Identify which cell holds the provided text, then report its (X, Y) central coordinate. 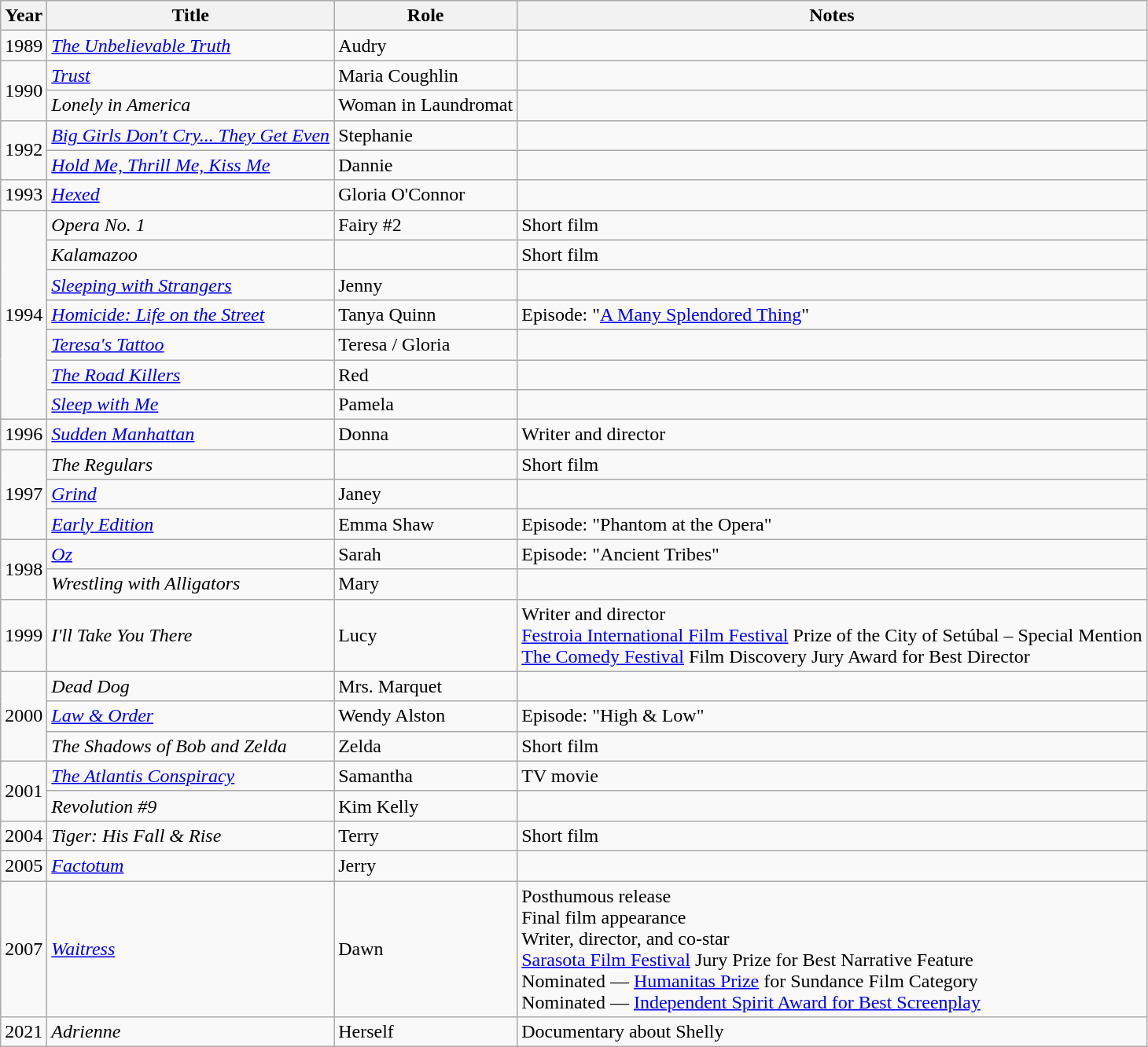
Terry (426, 836)
Sleep with Me (190, 405)
Oz (190, 554)
Hexed (190, 195)
Red (426, 375)
1993 (24, 195)
Early Edition (190, 524)
Lonely in America (190, 105)
Kalamazoo (190, 255)
The Atlantis Conspiracy (190, 776)
Stephanie (426, 135)
The Road Killers (190, 375)
Notes (832, 16)
Kim Kelly (426, 806)
Episode: "High & Low" (832, 716)
Waitress (190, 948)
Big Girls Don't Cry... They Get Even (190, 135)
Fairy #2 (426, 225)
Lucy (426, 635)
Episode: "Ancient Tribes" (832, 554)
1998 (24, 569)
2005 (24, 865)
1997 (24, 494)
TV movie (832, 776)
Documentary about Shelly (832, 1032)
Mrs. Marquet (426, 686)
Sarah (426, 554)
Tiger: His Fall & Rise (190, 836)
Jerry (426, 865)
Writer and director (832, 435)
Homicide: Life on the Street (190, 314)
1994 (24, 314)
The Regulars (190, 465)
2007 (24, 948)
Wendy Alston (426, 716)
Role (426, 16)
Grind (190, 494)
Teresa's Tattoo (190, 344)
Janey (426, 494)
Dannie (426, 165)
Tanya Quinn (426, 314)
Wrestling with Alligators (190, 584)
Trust (190, 75)
Samantha (426, 776)
Revolution #9 (190, 806)
Episode: "A Many Splendored Thing" (832, 314)
Sleeping with Strangers (190, 285)
1996 (24, 435)
Factotum (190, 865)
Maria Coughlin (426, 75)
1992 (24, 150)
1989 (24, 46)
Mary (426, 584)
Jenny (426, 285)
Pamela (426, 405)
Dawn (426, 948)
Dead Dog (190, 686)
Hold Me, Thrill Me, Kiss Me (190, 165)
Adrienne (190, 1032)
Zelda (426, 746)
1990 (24, 90)
2001 (24, 791)
Episode: "Phantom at the Opera" (832, 524)
The Unbelievable Truth (190, 46)
Herself (426, 1032)
Sudden Manhattan (190, 435)
Title (190, 16)
Donna (426, 435)
2004 (24, 836)
Law & Order (190, 716)
2021 (24, 1032)
Opera No. 1 (190, 225)
Teresa / Gloria (426, 344)
2000 (24, 716)
Year (24, 16)
1999 (24, 635)
Audry (426, 46)
Woman in Laundromat (426, 105)
The Shadows of Bob and Zelda (190, 746)
I'll Take You There (190, 635)
Emma Shaw (426, 524)
Gloria O'Connor (426, 195)
